From the cell containing the given text, extract its center point as (X, Y) coordinate. 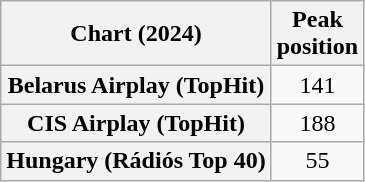
Chart (2024) (136, 34)
Peakposition (317, 34)
141 (317, 85)
55 (317, 161)
Belarus Airplay (TopHit) (136, 85)
CIS Airplay (TopHit) (136, 123)
Hungary (Rádiós Top 40) (136, 161)
188 (317, 123)
